For the text-containing cell, return its midpoint in [x, y] coordinate format. 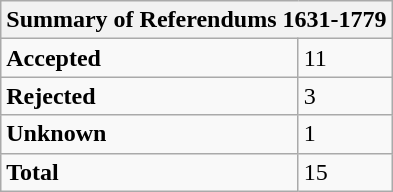
Total [150, 172]
Summary of Referendums 1631-1779 [196, 20]
Rejected [150, 96]
11 [345, 58]
Unknown [150, 134]
1 [345, 134]
15 [345, 172]
3 [345, 96]
Accepted [150, 58]
